For the text-containing cell, return its midpoint in [x, y] coordinate format. 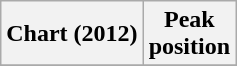
Chart (2012) [72, 34]
Peakposition [189, 34]
